Provide the (x, y) coordinate of the cell's center where the given text is located.  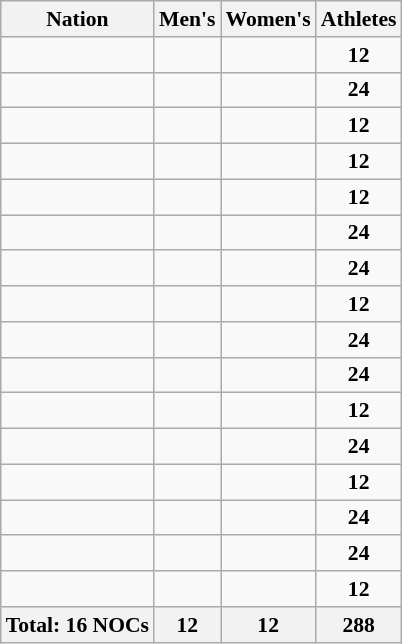
Athletes (359, 19)
Total: 16 NOCs (78, 625)
Women's (268, 19)
288 (359, 625)
Nation (78, 19)
Men's (187, 19)
